Identify which cell holds the provided text, then report its (x, y) central coordinate. 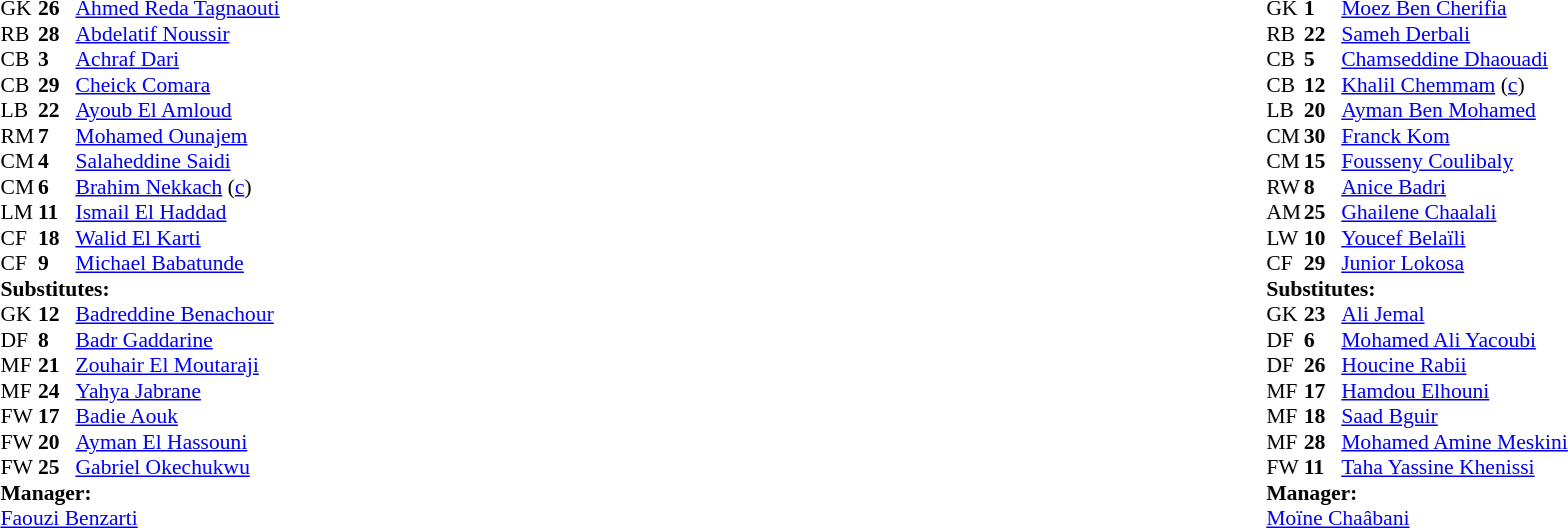
Abdelatif Noussir (178, 34)
26 (1323, 365)
Mohamed Ali Yacoubi (1455, 340)
Badreddine Benachour (178, 315)
Chamseddine Dhaouadi (1455, 59)
Saad Bguir (1455, 417)
Franck Kom (1455, 136)
Zouhair El Moutaraji (178, 365)
Yahya Jabrane (178, 391)
24 (57, 391)
30 (1323, 136)
10 (1323, 238)
9 (57, 263)
LM (19, 213)
Brahim Nekkach (c) (178, 187)
RW (1285, 187)
Mohamed Amine Meskini (1455, 442)
5 (1323, 59)
Gabriel Okechukwu (178, 467)
Cheick Comara (178, 85)
RM (19, 136)
4 (57, 161)
Hamdou Elhouni (1455, 391)
Ayman El Hassouni (178, 442)
Badr Gaddarine (178, 340)
Taha Yassine Khenissi (1455, 467)
Anice Badri (1455, 187)
Ayman Ben Mohamed (1455, 111)
Sameh Derbali (1455, 34)
Ayoub El Amloud (178, 111)
Achraf Dari (178, 59)
15 (1323, 161)
Michael Babatunde (178, 263)
Ghailene Chaalali (1455, 213)
Ali Jemal (1455, 315)
Badie Aouk (178, 417)
Salaheddine Saidi (178, 161)
Khalil Chemmam (c) (1455, 85)
AM (1285, 213)
3 (57, 59)
Fousseny Coulibaly (1455, 161)
7 (57, 136)
Mohamed Ounajem (178, 136)
23 (1323, 315)
Junior Lokosa (1455, 263)
LW (1285, 238)
Walid El Karti (178, 238)
21 (57, 365)
Houcine Rabii (1455, 365)
Youcef Belaïli (1455, 238)
Ismail El Haddad (178, 213)
